Return [x, y] of the center of cell containing provided text 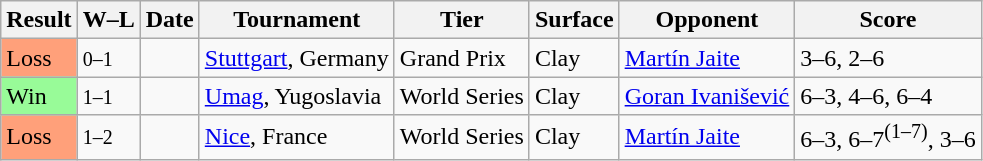
0–1 [108, 58]
Score [888, 20]
Date [170, 20]
3–6, 2–6 [888, 58]
Umag, Yugoslavia [296, 96]
6–3, 6–7(1–7), 3–6 [888, 138]
Nice, France [296, 138]
W–L [108, 20]
1–2 [108, 138]
Tournament [296, 20]
Stuttgart, Germany [296, 58]
Goran Ivanišević [707, 96]
Surface [574, 20]
Grand Prix [462, 58]
6–3, 4–6, 6–4 [888, 96]
1–1 [108, 96]
Tier [462, 20]
Opponent [707, 20]
Win [39, 96]
Result [39, 20]
